Identify which cell holds the provided text, then report its [x, y] central coordinate. 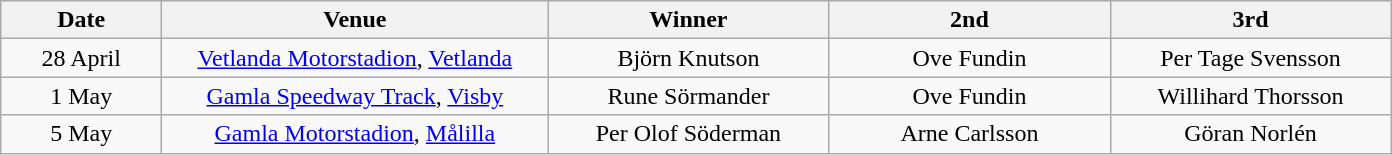
Gamla Motorstadion, Målilla [355, 134]
Rune Sörmander [688, 96]
Date [82, 20]
Venue [355, 20]
Winner [688, 20]
1 May [82, 96]
Vetlanda Motorstadion, Vetlanda [355, 58]
2nd [970, 20]
Göran Norlén [1250, 134]
Per Tage Svensson [1250, 58]
Gamla Speedway Track, Visby [355, 96]
Willihard Thorsson [1250, 96]
28 April [82, 58]
Björn Knutson [688, 58]
5 May [82, 134]
Arne Carlsson [970, 134]
Per Olof Söderman [688, 134]
3rd [1250, 20]
